Detect which cell encompasses the target text, then output its [X, Y] center coordinate. 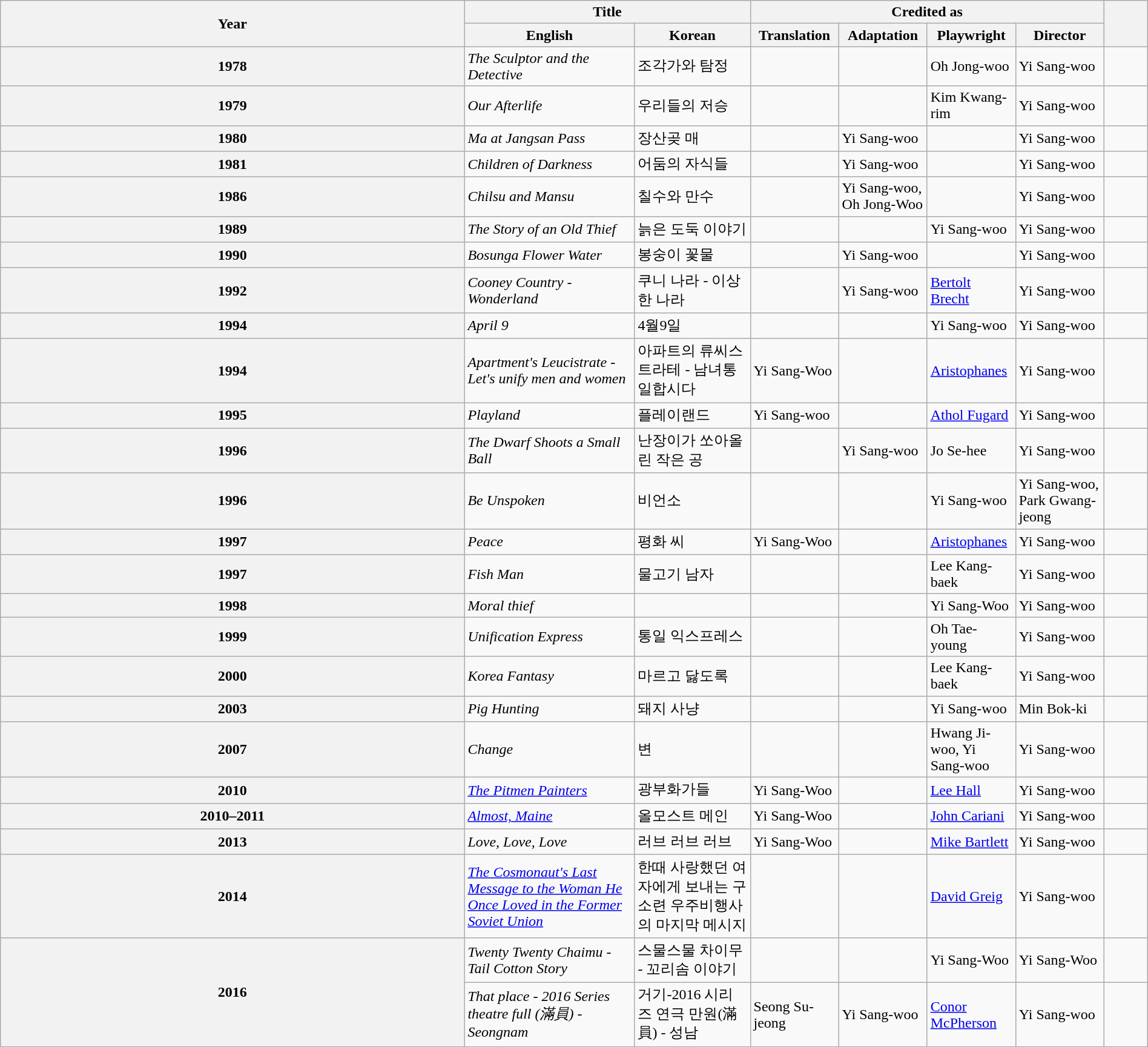
스물스물 차이무 - 꼬리솜 이야기 [693, 960]
1980 [233, 138]
The Pitmen Painters [550, 791]
Peace [550, 541]
April 9 [550, 326]
마르고 닳도록 [693, 676]
돼지 사냥 [693, 708]
1998 [233, 606]
Oh Jong-woo [971, 67]
Fish Man [550, 574]
Korean [693, 35]
장산곶 매 [693, 138]
Be Unspoken [550, 501]
Hwang Ji-woo, Yi Sang-woo [971, 750]
Moral thief [550, 606]
Yi Sang-woo, Oh Jong-Woo [883, 196]
Love, Love, Love [550, 842]
변 [693, 750]
Cooney Country - Wonderland [550, 290]
Mike Bartlett [971, 842]
2013 [233, 842]
한때 사랑했던 여자에게 보내는 구소련 우주비행사의 마지막 메시지 [693, 896]
The Story of an Old Thief [550, 229]
1999 [233, 637]
칠수와 만수 [693, 196]
Playland [550, 415]
난장이가 쏘아올린 작은 공 [693, 451]
4월9일 [693, 326]
물고기 남자 [693, 574]
통일 익스프레스 [693, 637]
David Greig [971, 896]
The Sculptor and the Detective [550, 67]
늙은 도둑 이야기 [693, 229]
Title [607, 12]
2003 [233, 708]
Playwright [971, 35]
Yi Sang-woo, Park Gwang-jeong [1060, 501]
봉숭이 꽃물 [693, 256]
Apartment's Leucistrate - Let's unify men and women [550, 371]
2014 [233, 896]
아파트의 류씨스트라테 - 남녀통일합시다 [693, 371]
Seong Su-jeong [794, 1014]
That place - 2016 Series theatre full (滿員) - Seongnam [550, 1014]
어둠의 자식들 [693, 165]
비언소 [693, 501]
Year [233, 24]
Our Afterlife [550, 105]
Twenty Twenty Chaimu - Tail Cotton Story [550, 960]
Director [1060, 35]
English [550, 35]
올모스트 메인 [693, 816]
2007 [233, 750]
Change [550, 750]
Translation [794, 35]
1986 [233, 196]
1979 [233, 105]
The Dwarf Shoots a Small Ball [550, 451]
Jo Se-hee [971, 451]
러브 러브 러브 [693, 842]
Credited as [927, 12]
2000 [233, 676]
Conor McPherson [971, 1014]
Adaptation [883, 35]
Oh Tae-young [971, 637]
플레이랜드 [693, 415]
1989 [233, 229]
Almost, Maine [550, 816]
Children of Darkness [550, 165]
Athol Fugard [971, 415]
Pig Hunting [550, 708]
Unification Express [550, 637]
1992 [233, 290]
1995 [233, 415]
John Cariani [971, 816]
2010–2011 [233, 816]
1978 [233, 67]
Min Bok-ki [1060, 708]
1981 [233, 165]
Lee Hall [971, 791]
Ma at Jangsan Pass [550, 138]
2016 [233, 992]
Chilsu and Mansu [550, 196]
Kim Kwang-rim [971, 105]
Bertolt Brecht [971, 290]
Korea Fantasy [550, 676]
Bosunga Flower Water [550, 256]
The Cosmonaut's Last Message to the Woman He Once Loved in the Former Soviet Union [550, 896]
2010 [233, 791]
조각가와 탐정 [693, 67]
거기-2016 시리즈 연극 만원(滿員) - 성남 [693, 1014]
평화 씨 [693, 541]
1990 [233, 256]
쿠니 나라 - 이상한 나라 [693, 290]
광부화가들 [693, 791]
우리들의 저승 [693, 105]
